Find where the given text appears and provide that cell's center as [X, Y] coordinate. 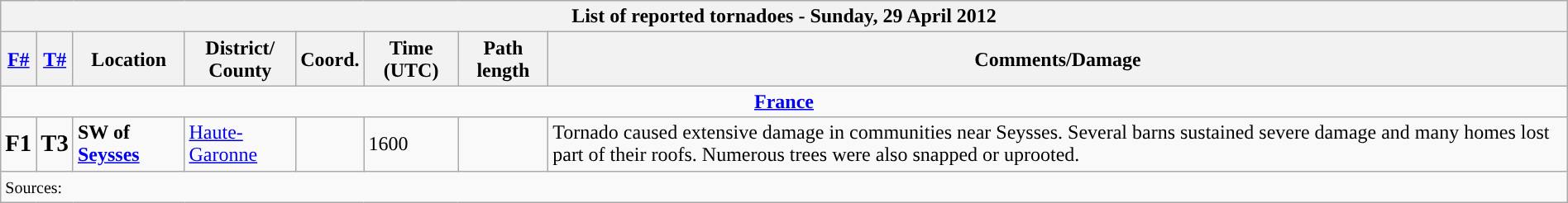
Location [128, 59]
SW of Seysses [128, 144]
Coord. [330, 59]
T# [55, 59]
Time (UTC) [411, 59]
Sources: [784, 186]
List of reported tornadoes - Sunday, 29 April 2012 [784, 17]
T3 [55, 144]
1600 [411, 144]
District/County [240, 59]
Path length [503, 59]
F# [18, 59]
F1 [18, 144]
Haute-Garonne [240, 144]
France [784, 101]
Comments/Damage [1059, 59]
